Pinpoint the cell where the given text exists, returning its [x, y] midpoint coordinate. 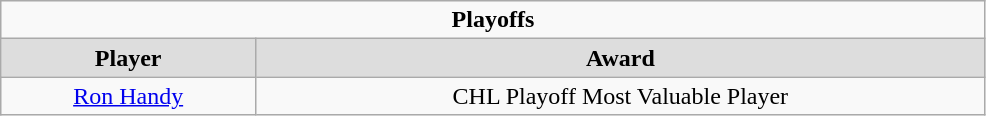
CHL Playoff Most Valuable Player [621, 96]
Ron Handy [128, 96]
Player [128, 58]
Award [621, 58]
Playoffs [493, 20]
